Find where the given text appears and provide that cell's center as (X, Y) coordinate. 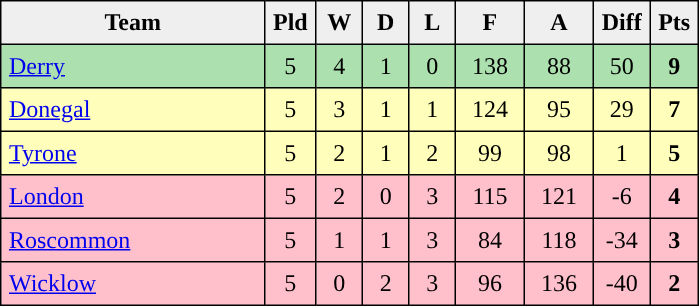
121 (558, 197)
Pld (290, 23)
-40 (621, 284)
95 (558, 110)
London (133, 197)
138 (490, 66)
-6 (621, 197)
115 (490, 197)
F (490, 23)
124 (490, 110)
7 (674, 110)
Donegal (133, 110)
99 (490, 153)
84 (490, 240)
D (385, 23)
88 (558, 66)
Team (133, 23)
Roscommon (133, 240)
Tyrone (133, 153)
Pts (674, 23)
9 (674, 66)
98 (558, 153)
29 (621, 110)
L (432, 23)
50 (621, 66)
118 (558, 240)
A (558, 23)
W (339, 23)
Wicklow (133, 284)
Diff (621, 23)
136 (558, 284)
-34 (621, 240)
96 (490, 284)
Derry (133, 66)
